Return [x, y] of the center of cell containing provided text 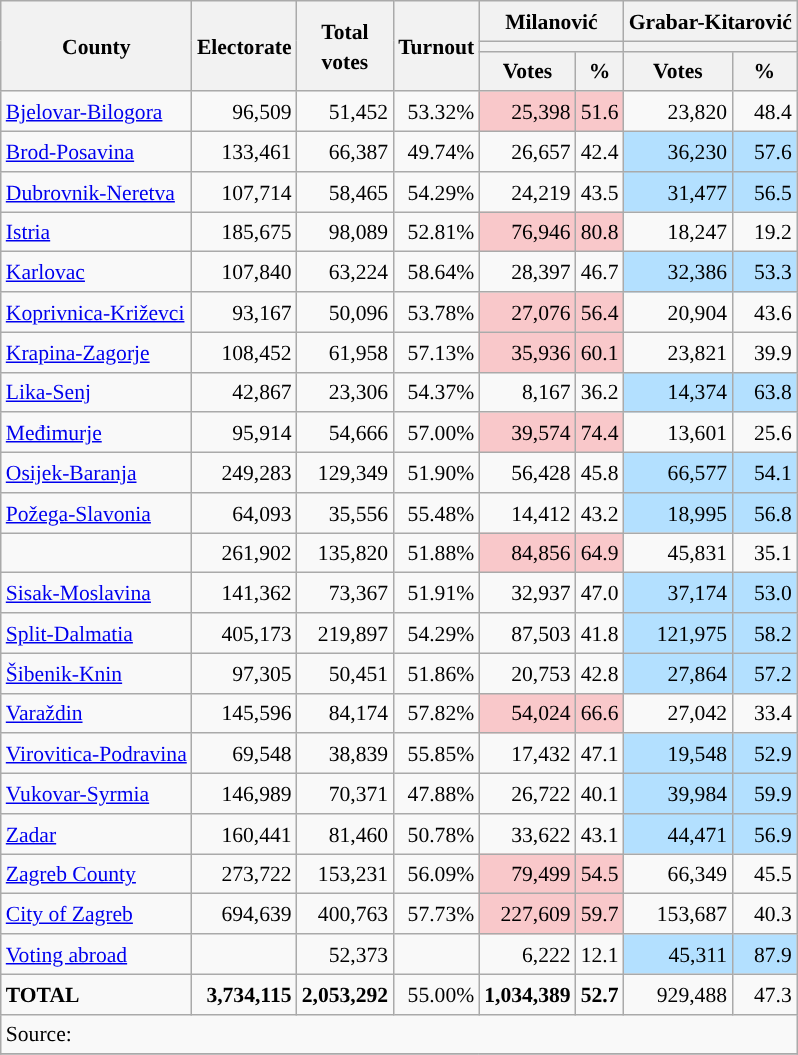
45,831 [678, 553]
47.88% [436, 794]
Zadar [96, 834]
52.9 [764, 754]
19.2 [764, 232]
160,441 [244, 834]
Šibenik-Knin [96, 673]
2,053,292 [345, 994]
146,989 [244, 794]
35,556 [345, 513]
33,622 [527, 834]
53.78% [436, 312]
32,937 [527, 593]
185,675 [244, 232]
42,867 [244, 392]
51,452 [345, 112]
40.1 [600, 794]
51.91% [436, 593]
84,174 [345, 713]
54.37% [436, 392]
54,024 [527, 713]
20,904 [678, 312]
Electorate [244, 46]
61,958 [345, 352]
26,722 [527, 794]
57.6 [764, 152]
City of Zagreb [96, 914]
57.2 [764, 673]
28,397 [527, 272]
56,428 [527, 473]
107,714 [244, 192]
52,373 [345, 954]
40.3 [764, 914]
27,076 [527, 312]
79,499 [527, 874]
108,452 [244, 352]
51.88% [436, 553]
929,488 [678, 994]
64.9 [600, 553]
66,387 [345, 152]
27,042 [678, 713]
96,509 [244, 112]
97,305 [244, 673]
8,167 [527, 392]
58.2 [764, 633]
54.1 [764, 473]
42.8 [600, 673]
59.9 [764, 794]
26,657 [527, 152]
63,224 [345, 272]
Vukovar-Syrmia [96, 794]
Source: [399, 1034]
Varaždin [96, 713]
60.1 [600, 352]
20,753 [527, 673]
64,093 [244, 513]
153,231 [345, 874]
42.4 [600, 152]
81,460 [345, 834]
66.6 [600, 713]
87,503 [527, 633]
57.13% [436, 352]
6,222 [527, 954]
Lika-Senj [96, 392]
73,367 [345, 593]
43.2 [600, 513]
69,548 [244, 754]
Požega-Slavonia [96, 513]
39.9 [764, 352]
Milanović [551, 21]
59.7 [600, 914]
74.4 [600, 433]
56.5 [764, 192]
52.7 [600, 994]
141,362 [244, 593]
3,734,115 [244, 994]
Osijek-Baranja [96, 473]
51.90% [436, 473]
25.6 [764, 433]
129,349 [345, 473]
47.0 [600, 593]
County [96, 46]
48.4 [764, 112]
95,914 [244, 433]
Split-Dalmatia [96, 633]
46.7 [600, 272]
50.78% [436, 834]
55.85% [436, 754]
219,897 [345, 633]
57.73% [436, 914]
17,432 [527, 754]
133,461 [244, 152]
Karlovac [96, 272]
45.5 [764, 874]
37,174 [678, 593]
Totalvotes [345, 46]
Krapina-Zagorje [96, 352]
23,306 [345, 392]
273,722 [244, 874]
98,089 [345, 232]
58,465 [345, 192]
51.6 [600, 112]
Grabar-Kitarović [710, 21]
TOTAL [96, 994]
39,574 [527, 433]
66,349 [678, 874]
51.86% [436, 673]
Sisak-Moslavina [96, 593]
50,096 [345, 312]
14,374 [678, 392]
405,173 [244, 633]
55.00% [436, 994]
47.3 [764, 994]
1,034,389 [527, 994]
52.81% [436, 232]
44,471 [678, 834]
58.64% [436, 272]
39,984 [678, 794]
Bjelovar-Bilogora [96, 112]
18,995 [678, 513]
66,577 [678, 473]
84,856 [527, 553]
87.9 [764, 954]
227,609 [527, 914]
27,864 [678, 673]
Turnout [436, 46]
14,412 [527, 513]
Virovitica-Podravina [96, 754]
41.8 [600, 633]
400,763 [345, 914]
53.3 [764, 272]
47.1 [600, 754]
70,371 [345, 794]
36.2 [600, 392]
57.00% [436, 433]
35,936 [527, 352]
63.8 [764, 392]
107,840 [244, 272]
56.09% [436, 874]
249,283 [244, 473]
45,311 [678, 954]
Zagreb County [96, 874]
261,902 [244, 553]
43.1 [600, 834]
55.48% [436, 513]
23,820 [678, 112]
13,601 [678, 433]
80.8 [600, 232]
76,946 [527, 232]
Dubrovnik-Neretva [96, 192]
56.4 [600, 312]
54,666 [345, 433]
Koprivnica-Križevci [96, 312]
33.4 [764, 713]
694,639 [244, 914]
23,821 [678, 352]
19,548 [678, 754]
32,386 [678, 272]
12.1 [600, 954]
57.82% [436, 713]
54.5 [600, 874]
53.0 [764, 593]
121,975 [678, 633]
25,398 [527, 112]
49.74% [436, 152]
38,839 [345, 754]
31,477 [678, 192]
145,596 [244, 713]
56.8 [764, 513]
56.9 [764, 834]
35.1 [764, 553]
43.6 [764, 312]
24,219 [527, 192]
Brod-Posavina [96, 152]
135,820 [345, 553]
36,230 [678, 152]
Istria [96, 232]
Međimurje [96, 433]
50,451 [345, 673]
53.32% [436, 112]
45.8 [600, 473]
43.5 [600, 192]
93,167 [244, 312]
18,247 [678, 232]
153,687 [678, 914]
Voting abroad [96, 954]
